Scan for the cell matching the given text and deliver its (x, y) coordinate at center. 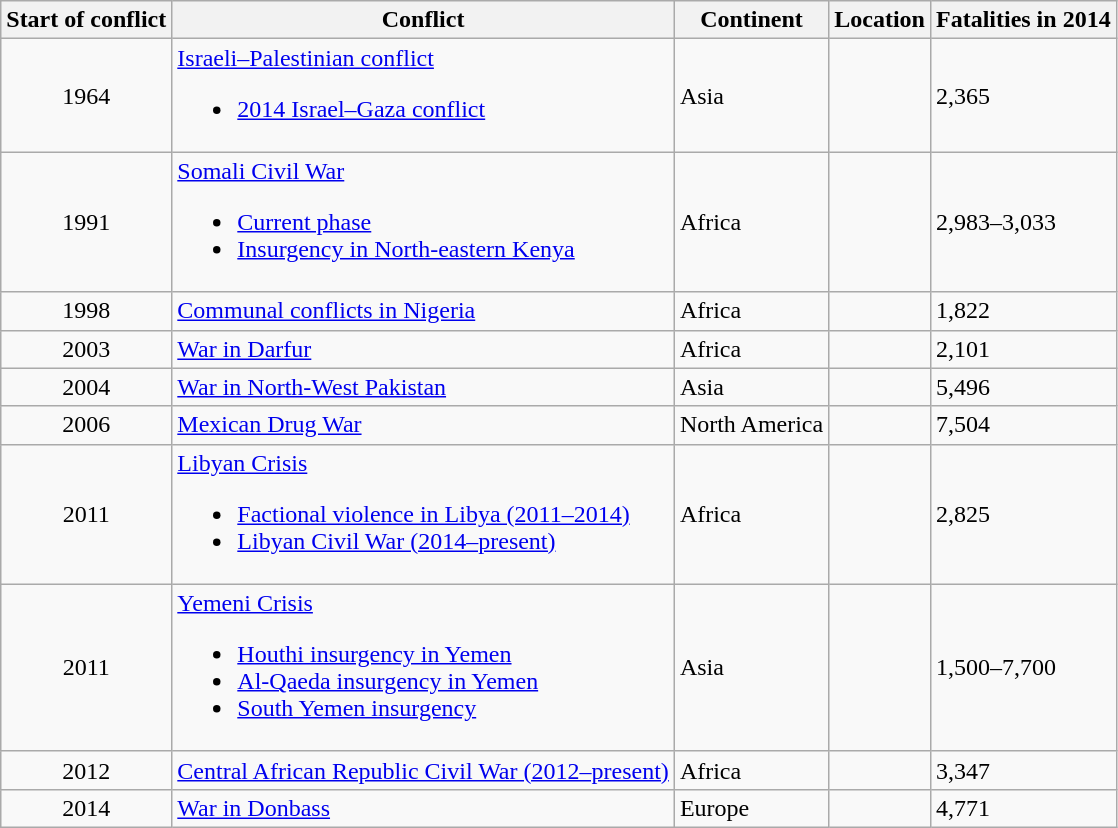
Location (880, 20)
Somali Civil WarCurrent phaseInsurgency in North-eastern Kenya (424, 222)
War in Darfur (424, 349)
2006 (86, 425)
1964 (86, 96)
1,500–7,700 (1023, 668)
Continent (751, 20)
1,822 (1023, 311)
Communal conflicts in Nigeria (424, 311)
2,365 (1023, 96)
War in Donbass (424, 808)
2,983–3,033 (1023, 222)
Europe (751, 808)
Conflict (424, 20)
Israeli–Palestinian conflict2014 Israel–Gaza conflict (424, 96)
Mexican Drug War (424, 425)
North America (751, 425)
2003 (86, 349)
1998 (86, 311)
2,825 (1023, 514)
1991 (86, 222)
War in North-West Pakistan (424, 387)
Libyan CrisisFactional violence in Libya (2011–2014)Libyan Civil War (2014–present) (424, 514)
2014 (86, 808)
5,496 (1023, 387)
Start of conflict (86, 20)
7,504 (1023, 425)
Fatalities in 2014 (1023, 20)
2,101 (1023, 349)
3,347 (1023, 770)
4,771 (1023, 808)
2012 (86, 770)
Central African Republic Civil War (2012–present) (424, 770)
Yemeni CrisisHouthi insurgency in YemenAl-Qaeda insurgency in YemenSouth Yemen insurgency (424, 668)
2004 (86, 387)
